For the text-containing cell, return its midpoint in (X, Y) coordinate format. 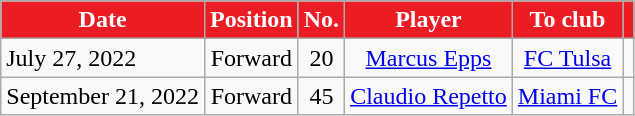
FC Tulsa (567, 58)
Position (251, 20)
20 (321, 58)
September 21, 2022 (103, 96)
45 (321, 96)
Date (103, 20)
July 27, 2022 (103, 58)
To club (567, 20)
Player (429, 20)
Claudio Repetto (429, 96)
No. (321, 20)
Miami FC (567, 96)
Marcus Epps (429, 58)
